Scan for the cell matching the given text and deliver its [X, Y] coordinate at center. 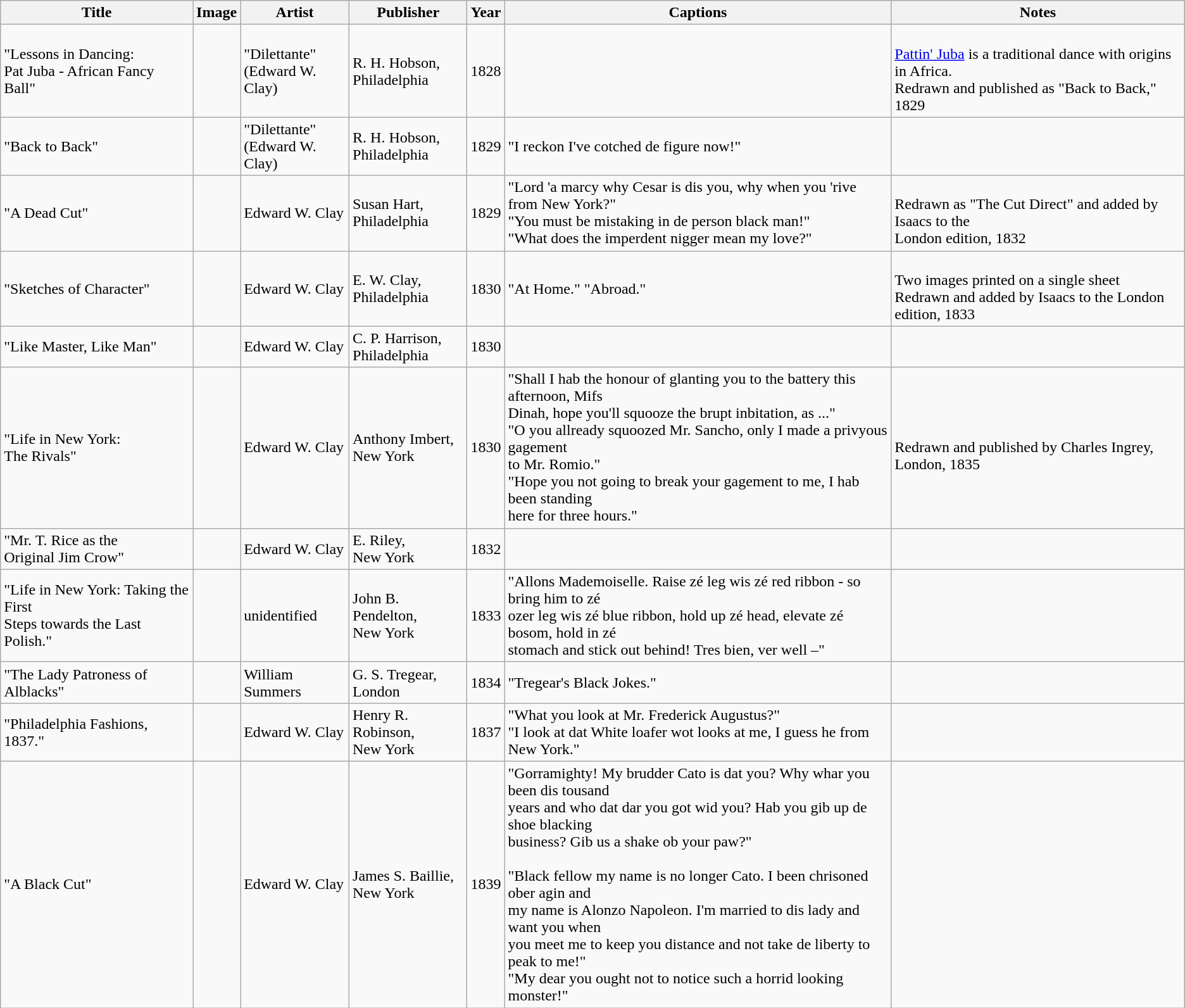
"Sketches of Character" [97, 289]
"Life in New York: Taking the FirstSteps towards the Last Polish." [97, 615]
"Back to Back" [97, 146]
"I reckon I've cotched de figure now!" [698, 146]
John B. Pendelton,New York [408, 615]
"Like Master, Like Man" [97, 347]
Artist [295, 13]
1828 [486, 71]
Susan Hart,Philadelphia [408, 213]
"A Black Cut" [97, 884]
1832 [486, 548]
"What you look at Mr. Frederick Augustus?""I look at dat White loafer wot looks at me, I guess he from New York." [698, 732]
"Tregear's Black Jokes." [698, 683]
Anthony Imbert,New York [408, 448]
Publisher [408, 13]
"Mr. T. Rice as theOriginal Jim Crow" [97, 548]
1833 [486, 615]
Henry R. Robinson,New York [408, 732]
E. W. Clay,Philadelphia [408, 289]
G. S. Tregear,London [408, 683]
"Philadelphia Fashions, 1837." [97, 732]
"The Lady Patroness ofAlblacks" [97, 683]
1837 [486, 732]
unidentified [295, 615]
William Summers [295, 683]
1834 [486, 683]
"Lessons in Dancing:Pat Juba - African Fancy Ball" [97, 71]
Notes [1038, 13]
C. P. Harrison,Philadelphia [408, 347]
1839 [486, 884]
"A Dead Cut" [97, 213]
"Life in New York:The Rivals" [97, 448]
Image [216, 13]
E. Riley,New York [408, 548]
Captions [698, 13]
James S. Baillie,New York [408, 884]
"At Home." "Abroad." [698, 289]
Redrawn as "The Cut Direct" and added by Isaacs to theLondon edition, 1832 [1038, 213]
Two images printed on a single sheetRedrawn and added by Isaacs to the London edition, 1833 [1038, 289]
Pattin' Juba is a traditional dance with origins in Africa.Redrawn and published as "Back to Back," 1829 [1038, 71]
Year [486, 13]
Redrawn and published by Charles Ingrey, London, 1835 [1038, 448]
Title [97, 13]
